Search for the cell housing the specified text and yield its (x, y) center coordinate. 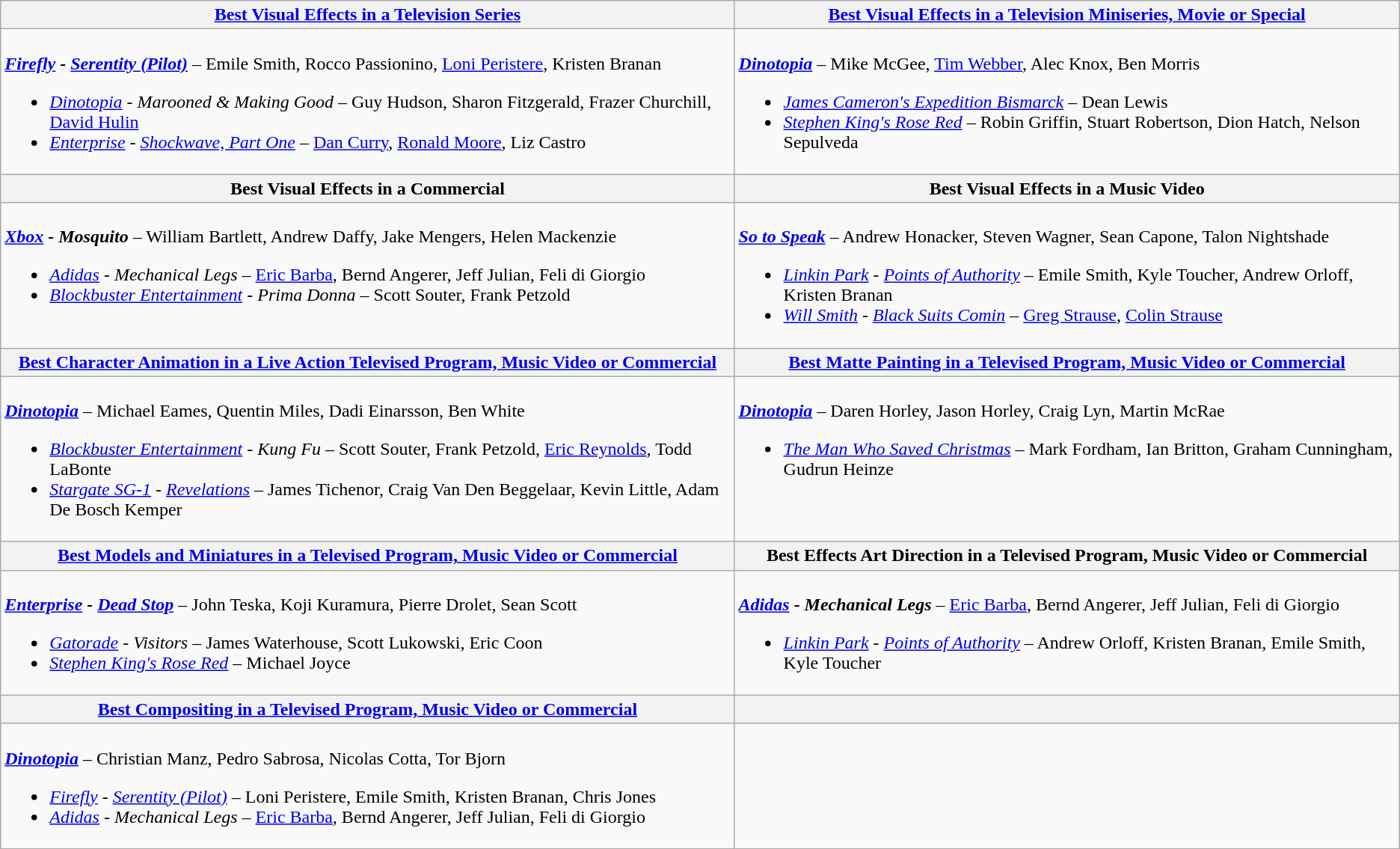
Best Visual Effects in a Television Series (368, 15)
Best Visual Effects in a Music Video (1066, 189)
Best Visual Effects in a Commercial (368, 189)
Best Character Animation in a Live Action Televised Program, Music Video or Commercial (368, 362)
Best Matte Painting in a Televised Program, Music Video or Commercial (1066, 362)
Best Effects Art Direction in a Televised Program, Music Video or Commercial (1066, 556)
Best Compositing in a Televised Program, Music Video or Commercial (368, 709)
Best Models and Miniatures in a Televised Program, Music Video or Commercial (368, 556)
Best Visual Effects in a Television Miniseries, Movie or Special (1066, 15)
